Return the (x, y) coordinate for the center point of the cell that contains the specified text.  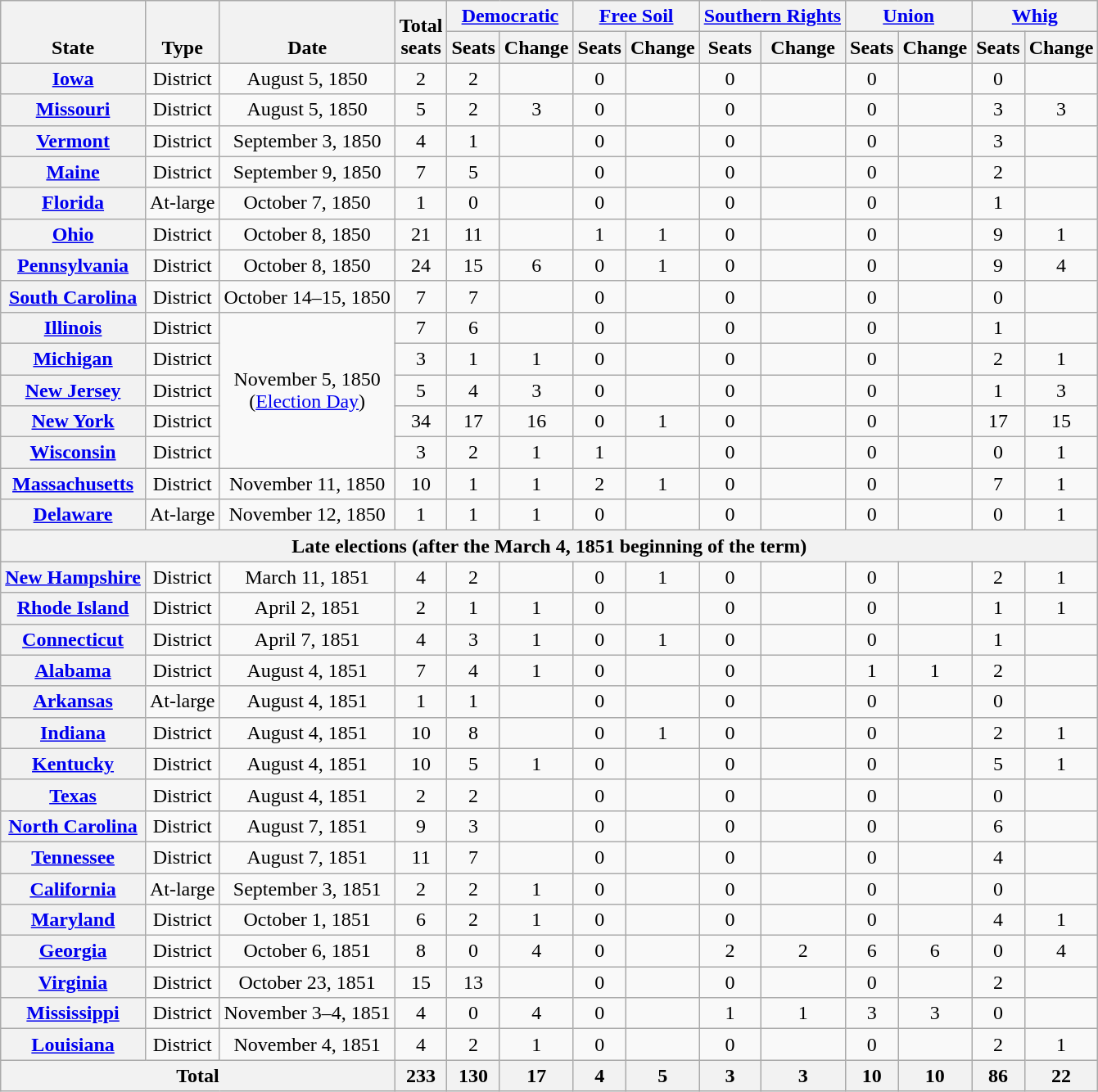
Late elections (after the March 4, 1851 beginning of the term) (549, 546)
Alabama (74, 670)
Vermont (74, 141)
86 (998, 1076)
Southern Rights (772, 16)
Iowa (74, 79)
November 4, 1851 (307, 1045)
Union (909, 16)
Date (307, 32)
Whig (1035, 16)
Total (198, 1076)
October 7, 1850 (307, 203)
130 (473, 1076)
Pennsylvania (74, 265)
November 11, 1850 (307, 484)
233 (421, 1076)
21 (421, 234)
November 5, 1850(Election Day) (307, 390)
North Carolina (74, 826)
34 (421, 422)
Louisiana (74, 1045)
October 6, 1851 (307, 951)
Florida (74, 203)
Massachusetts (74, 484)
September 3, 1851 (307, 888)
Type (182, 32)
California (74, 888)
Maine (74, 172)
Virginia (74, 982)
Free Soil (636, 16)
New Hampshire (74, 577)
September 3, 1850 (307, 141)
Arkansas (74, 702)
April 2, 1851 (307, 608)
March 11, 1851 (307, 577)
Kentucky (74, 764)
Totalseats (421, 32)
16 (536, 422)
Texas (74, 795)
November 3–4, 1851 (307, 1013)
October 23, 1851 (307, 982)
April 7, 1851 (307, 639)
Illinois (74, 327)
Michigan (74, 359)
Georgia (74, 951)
Maryland (74, 920)
September 9, 1850 (307, 172)
Connecticut (74, 639)
Tennessee (74, 857)
Missouri (74, 110)
13 (473, 982)
22 (1061, 1076)
Mississippi (74, 1013)
Rhode Island (74, 608)
24 (421, 265)
South Carolina (74, 296)
November 12, 1850 (307, 515)
Democratic (510, 16)
Wisconsin (74, 453)
October 14–15, 1850 (307, 296)
Delaware (74, 515)
State (74, 32)
New York (74, 422)
Ohio (74, 234)
Indiana (74, 733)
New Jersey (74, 390)
October 1, 1851 (307, 920)
